Search for the cell housing the specified text and yield its [X, Y] center coordinate. 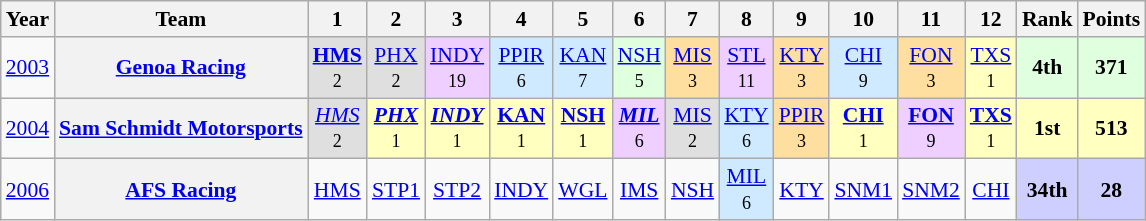
2003 [28, 68]
NSH [692, 190]
AFS Racing [181, 190]
4 [521, 19]
Points [1111, 19]
PHX1 [396, 128]
NSH5 [640, 68]
PPIR6 [521, 68]
KAN1 [521, 128]
513 [1111, 128]
Team [181, 19]
IMS [640, 190]
PHX2 [396, 68]
FON9 [931, 128]
2004 [28, 128]
CHI1 [863, 128]
Sam Schmidt Motorsports [181, 128]
HMS [338, 190]
STP1 [396, 190]
INDY [521, 190]
28 [1111, 190]
INDY1 [457, 128]
Rank [1048, 19]
1 [338, 19]
KAN7 [582, 68]
1st [1048, 128]
4th [1048, 68]
WGL [582, 190]
Year [28, 19]
3 [457, 19]
KTY3 [802, 68]
CHI [991, 190]
6 [640, 19]
STL11 [746, 68]
Genoa Racing [181, 68]
2 [396, 19]
CHI9 [863, 68]
FON3 [931, 68]
5 [582, 19]
8 [746, 19]
7 [692, 19]
INDY19 [457, 68]
SNM2 [931, 190]
34th [1048, 190]
PPIR3 [802, 128]
10 [863, 19]
2006 [28, 190]
MIS2 [692, 128]
12 [991, 19]
371 [1111, 68]
SNM1 [863, 190]
KTY6 [746, 128]
NSH1 [582, 128]
9 [802, 19]
11 [931, 19]
KTY [802, 190]
STP2 [457, 190]
MIS3 [692, 68]
